Extract the [x, y] coordinate from the center of the cell holding the provided text.  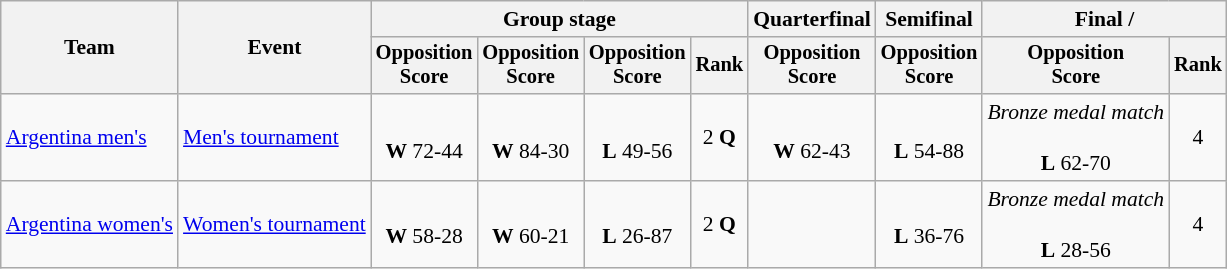
L 49-56 [638, 138]
Bronze medal matchL 28-56 [1076, 224]
W 84-30 [530, 138]
Group stage [560, 19]
Argentina men's [90, 138]
W 72-44 [424, 138]
Quarterfinal [812, 19]
L 26-87 [638, 224]
Bronze medal matchL 62-70 [1076, 138]
Final / [1104, 19]
Argentina women's [90, 224]
L 54-88 [930, 138]
W 60-21 [530, 224]
Semifinal [930, 19]
Women's tournament [274, 224]
Team [90, 48]
W 62-43 [812, 138]
L 36-76 [930, 224]
Event [274, 48]
W 58-28 [424, 224]
Men's tournament [274, 138]
